Return the (X, Y) coordinate for the center point of the cell that contains the specified text.  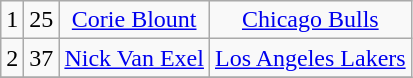
Los Angeles Lakers (310, 58)
Chicago Bulls (310, 20)
25 (42, 20)
Corie Blount (134, 20)
Nick Van Exel (134, 58)
2 (12, 58)
37 (42, 58)
1 (12, 20)
